Detect which cell encompasses the target text, then output its [x, y] center coordinate. 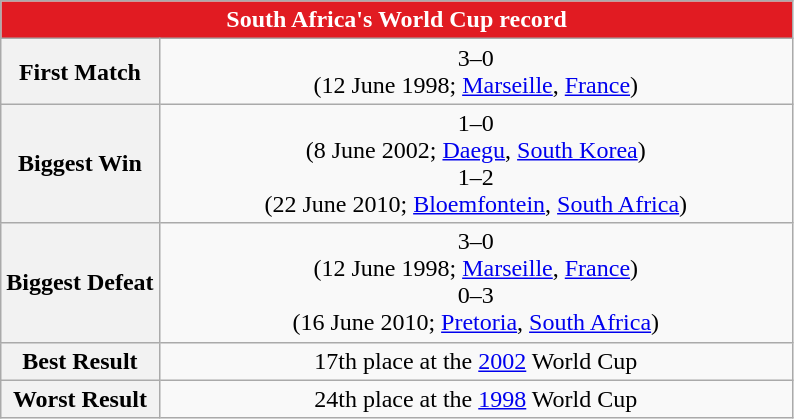
Best Result [80, 361]
South Africa's World Cup record [397, 20]
17th place at the 2002 World Cup [476, 361]
24th place at the 1998 World Cup [476, 399]
3–0 (12 June 1998; Marseille, France) [476, 72]
Worst Result [80, 399]
Biggest Defeat [80, 282]
First Match [80, 72]
Biggest Win [80, 164]
1–0 (8 June 2002; Daegu, South Korea) 1–2 (22 June 2010; Bloemfontein, South Africa) [476, 164]
3–0 (12 June 1998; Marseille, France) 0–3 (16 June 2010; Pretoria, South Africa) [476, 282]
